Scan for the cell matching the given text and deliver its [x, y] coordinate at center. 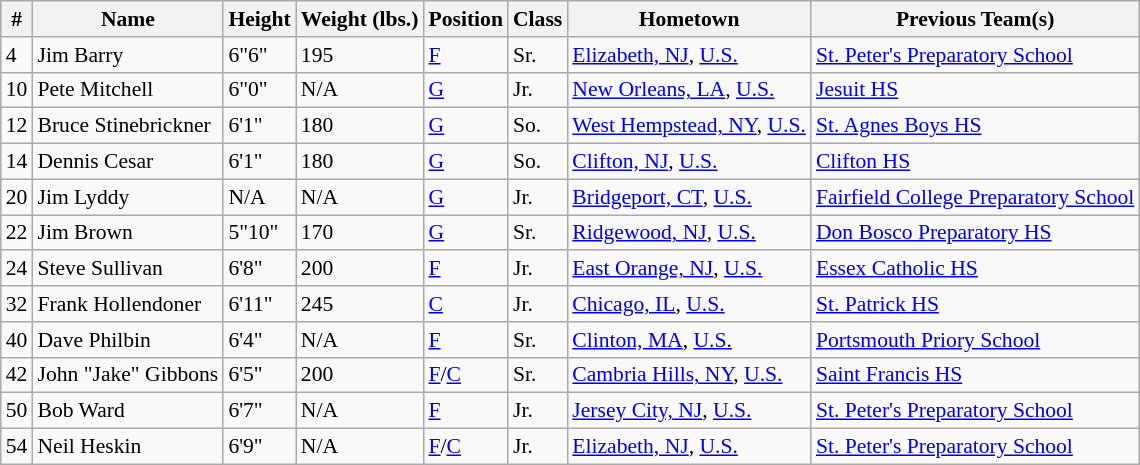
# [17, 19]
245 [360, 304]
Don Bosco Preparatory HS [975, 233]
54 [17, 447]
Jersey City, NJ, U.S. [689, 411]
24 [17, 269]
Height [259, 19]
4 [17, 55]
Chicago, IL, U.S. [689, 304]
Pete Mitchell [128, 90]
12 [17, 126]
6'8" [259, 269]
Bridgeport, CT, U.S. [689, 197]
Jim Barry [128, 55]
20 [17, 197]
West Hempstead, NY, U.S. [689, 126]
Bruce Stinebrickner [128, 126]
6'9" [259, 447]
6"0" [259, 90]
22 [17, 233]
6"6" [259, 55]
195 [360, 55]
St. Agnes Boys HS [975, 126]
St. Patrick HS [975, 304]
32 [17, 304]
East Orange, NJ, U.S. [689, 269]
Jim Lyddy [128, 197]
Hometown [689, 19]
Clifton, NJ, U.S. [689, 162]
Clinton, MA, U.S. [689, 340]
Frank Hollendoner [128, 304]
10 [17, 90]
40 [17, 340]
Fairfield College Preparatory School [975, 197]
Essex Catholic HS [975, 269]
Jesuit HS [975, 90]
Previous Team(s) [975, 19]
Jim Brown [128, 233]
Position [465, 19]
Saint Francis HS [975, 375]
6'7" [259, 411]
Class [538, 19]
Dave Philbin [128, 340]
6'11" [259, 304]
5"10" [259, 233]
Clifton HS [975, 162]
C [465, 304]
John "Jake" Gibbons [128, 375]
50 [17, 411]
Name [128, 19]
Steve Sullivan [128, 269]
6'5" [259, 375]
Cambria Hills, NY, U.S. [689, 375]
New Orleans, LA, U.S. [689, 90]
170 [360, 233]
6'4" [259, 340]
Bob Ward [128, 411]
Neil Heskin [128, 447]
Dennis Cesar [128, 162]
Ridgewood, NJ, U.S. [689, 233]
14 [17, 162]
Portsmouth Priory School [975, 340]
Weight (lbs.) [360, 19]
42 [17, 375]
